Search for the cell housing the specified text and yield its [X, Y] center coordinate. 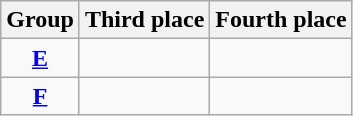
Third place [144, 20]
E [40, 58]
Fourth place [281, 20]
F [40, 96]
Group [40, 20]
